Extract the (X, Y) coordinate from the center of the cell holding the provided text.  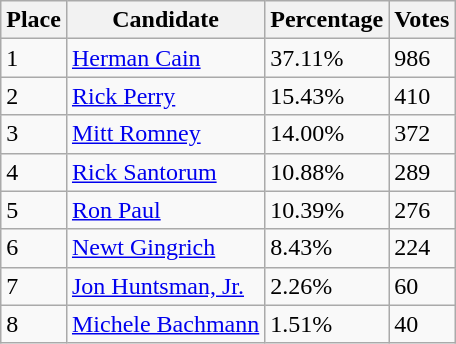
10.39% (327, 210)
8.43% (327, 248)
7 (34, 286)
Rick Santorum (165, 172)
14.00% (327, 134)
3 (34, 134)
2.26% (327, 286)
60 (422, 286)
Candidate (165, 20)
Newt Gingrich (165, 248)
372 (422, 134)
1.51% (327, 324)
Votes (422, 20)
410 (422, 96)
Place (34, 20)
1 (34, 58)
4 (34, 172)
224 (422, 248)
Percentage (327, 20)
Rick Perry (165, 96)
5 (34, 210)
986 (422, 58)
2 (34, 96)
Jon Huntsman, Jr. (165, 286)
Herman Cain (165, 58)
Michele Bachmann (165, 324)
40 (422, 324)
276 (422, 210)
6 (34, 248)
Ron Paul (165, 210)
8 (34, 324)
15.43% (327, 96)
289 (422, 172)
10.88% (327, 172)
Mitt Romney (165, 134)
37.11% (327, 58)
